Identify which cell holds the provided text, then report its [X, Y] central coordinate. 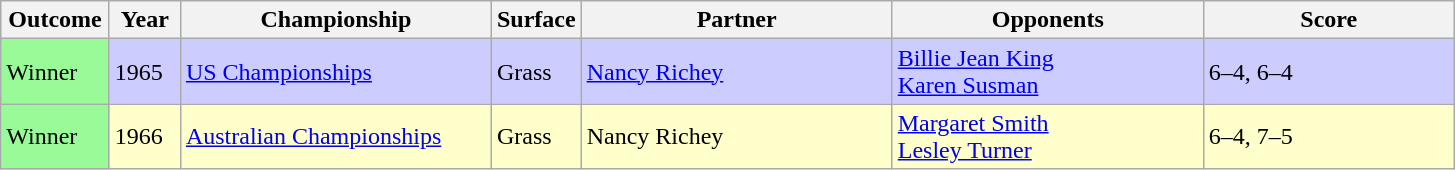
6–4, 7–5 [1328, 136]
6–4, 6–4 [1328, 72]
Championship [336, 20]
Year [144, 20]
Surface [536, 20]
US Championships [336, 72]
1965 [144, 72]
Partner [736, 20]
Opponents [1048, 20]
Score [1328, 20]
Margaret Smith Lesley Turner [1048, 136]
1966 [144, 136]
Billie Jean King Karen Susman [1048, 72]
Outcome [56, 20]
Australian Championships [336, 136]
